Search for the cell housing the specified text and yield its [x, y] center coordinate. 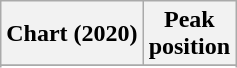
Peakposition [189, 34]
Chart (2020) [72, 34]
